Capture the cell that displays the provided text and extract its [X, Y] central coordinate. 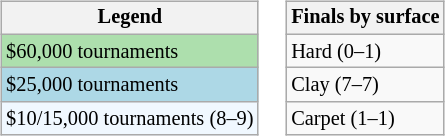
$60,000 tournaments [130, 51]
Clay (7–7) [365, 85]
$25,000 tournaments [130, 85]
Hard (0–1) [365, 51]
$10/15,000 tournaments (8–9) [130, 119]
Carpet (1–1) [365, 119]
Legend [130, 18]
Finals by surface [365, 18]
